From the cell containing the given text, extract its center point as (x, y) coordinate. 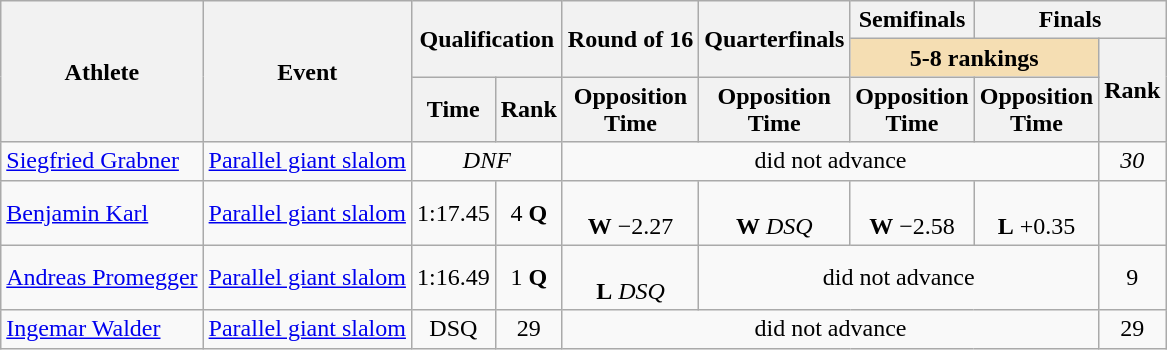
Quarterfinals (774, 39)
DNF (486, 161)
W −2.27 (630, 212)
Ingemar Walder (102, 329)
Qualification (486, 39)
Benjamin Karl (102, 212)
Semifinals (912, 20)
L +0.35 (1036, 212)
Event (307, 72)
DSQ (453, 329)
L DSQ (630, 278)
4 Q (528, 212)
9 (1132, 278)
Time (453, 110)
1 Q (528, 278)
1:17.45 (453, 212)
5-8 rankings (974, 58)
Finals (1070, 20)
W DSQ (774, 212)
30 (1132, 161)
Andreas Promegger (102, 278)
Round of 16 (630, 39)
Athlete (102, 72)
Siegfried Grabner (102, 161)
W −2.58 (912, 212)
1:16.49 (453, 278)
